Capture the cell that displays the provided text and extract its [X, Y] central coordinate. 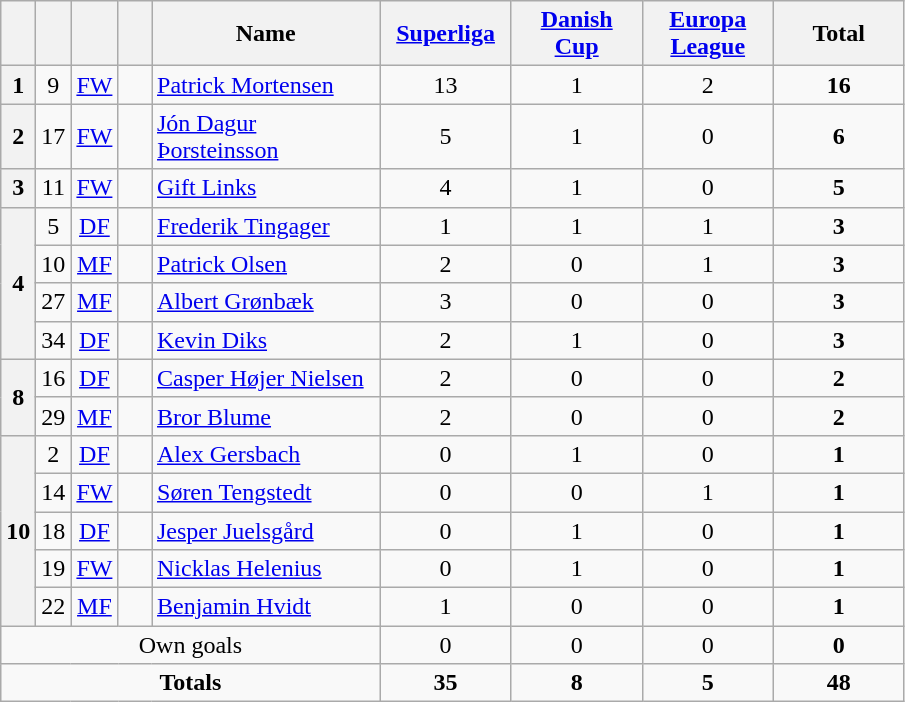
9 [54, 85]
29 [54, 416]
35 [446, 683]
27 [54, 302]
Alex Gersbach [266, 454]
Patrick Olsen [266, 264]
14 [54, 492]
Nicklas Helenius [266, 569]
Kevin Diks [266, 340]
Jesper Juelsgård [266, 531]
13 [446, 85]
34 [54, 340]
6 [838, 136]
18 [54, 531]
19 [54, 569]
Own goals [190, 645]
Total [838, 34]
Søren Tengstedt [266, 492]
48 [838, 683]
Patrick Mortensen [266, 85]
Totals [190, 683]
Casper Højer Nielsen [266, 378]
Jón Dagur Þorsteinsson [266, 136]
Frederik Tingager [266, 226]
Name [266, 34]
Europa League [708, 34]
11 [54, 188]
Danish Cup [576, 34]
17 [54, 136]
Albert Grønbæk [266, 302]
Gift Links [266, 188]
Bror Blume [266, 416]
Benjamin Hvidt [266, 607]
Superliga [446, 34]
22 [54, 607]
